For the text-containing cell, return its midpoint in (X, Y) coordinate format. 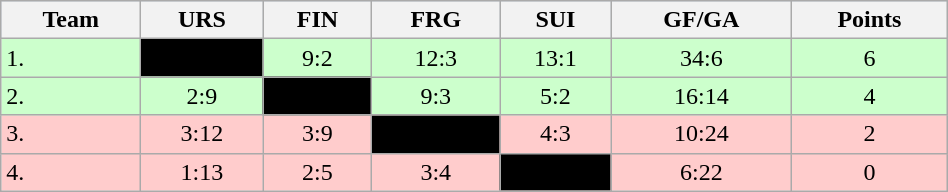
10:24 (701, 134)
3:12 (202, 134)
Team (71, 20)
4:3 (556, 134)
3:4 (436, 172)
9:2 (318, 58)
3:9 (318, 134)
URS (202, 20)
6 (870, 58)
Points (870, 20)
1:13 (202, 172)
SUI (556, 20)
FIN (318, 20)
2. (71, 96)
GF/GA (701, 20)
9:3 (436, 96)
FRG (436, 20)
1. (71, 58)
0 (870, 172)
4 (870, 96)
4. (71, 172)
5:2 (556, 96)
16:14 (701, 96)
12:3 (436, 58)
2:9 (202, 96)
34:6 (701, 58)
6:22 (701, 172)
2 (870, 134)
2:5 (318, 172)
13:1 (556, 58)
3. (71, 134)
